For the text-containing cell, return its midpoint in [x, y] coordinate format. 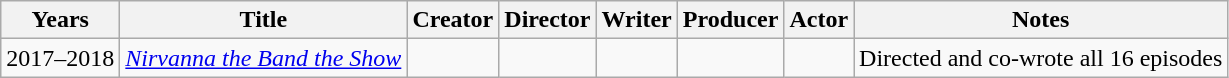
Actor [819, 20]
Creator [453, 20]
Directed and co-wrote all 16 episodes [1041, 58]
2017–2018 [60, 58]
Producer [730, 20]
Nirvanna the Band the Show [264, 58]
Director [548, 20]
Writer [636, 20]
Years [60, 20]
Title [264, 20]
Notes [1041, 20]
